Provide the (x, y) coordinate of the cell's center where the given text is located.  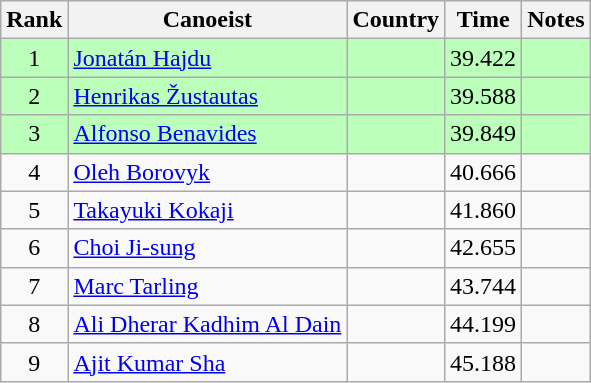
Takayuki Kokaji (208, 210)
Henrikas Žustautas (208, 96)
Oleh Borovyk (208, 172)
Canoeist (208, 20)
4 (34, 172)
42.655 (484, 248)
1 (34, 58)
Ali Dherar Kadhim Al Dain (208, 324)
Jonatán Hajdu (208, 58)
44.199 (484, 324)
40.666 (484, 172)
Notes (556, 20)
6 (34, 248)
Marc Tarling (208, 286)
41.860 (484, 210)
5 (34, 210)
Alfonso Benavides (208, 134)
Rank (34, 20)
Country (396, 20)
7 (34, 286)
Time (484, 20)
8 (34, 324)
39.588 (484, 96)
3 (34, 134)
9 (34, 362)
Choi Ji-sung (208, 248)
39.849 (484, 134)
Ajit Kumar Sha (208, 362)
45.188 (484, 362)
43.744 (484, 286)
39.422 (484, 58)
2 (34, 96)
